Search for the cell housing the specified text and yield its (x, y) center coordinate. 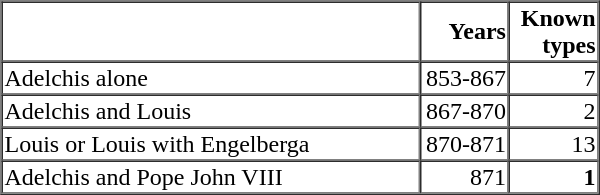
Adelchis and Pope John VIII (211, 176)
871 (464, 176)
Years (464, 32)
870-871 (464, 144)
1 (554, 176)
867-870 (464, 110)
7 (554, 78)
2 (554, 110)
13 (554, 144)
Adelchis alone (211, 78)
853-867 (464, 78)
Known types (554, 32)
Louis or Louis with Engelberga (211, 144)
Adelchis and Louis (211, 110)
